Find where the given text appears and provide that cell's center as [x, y] coordinate. 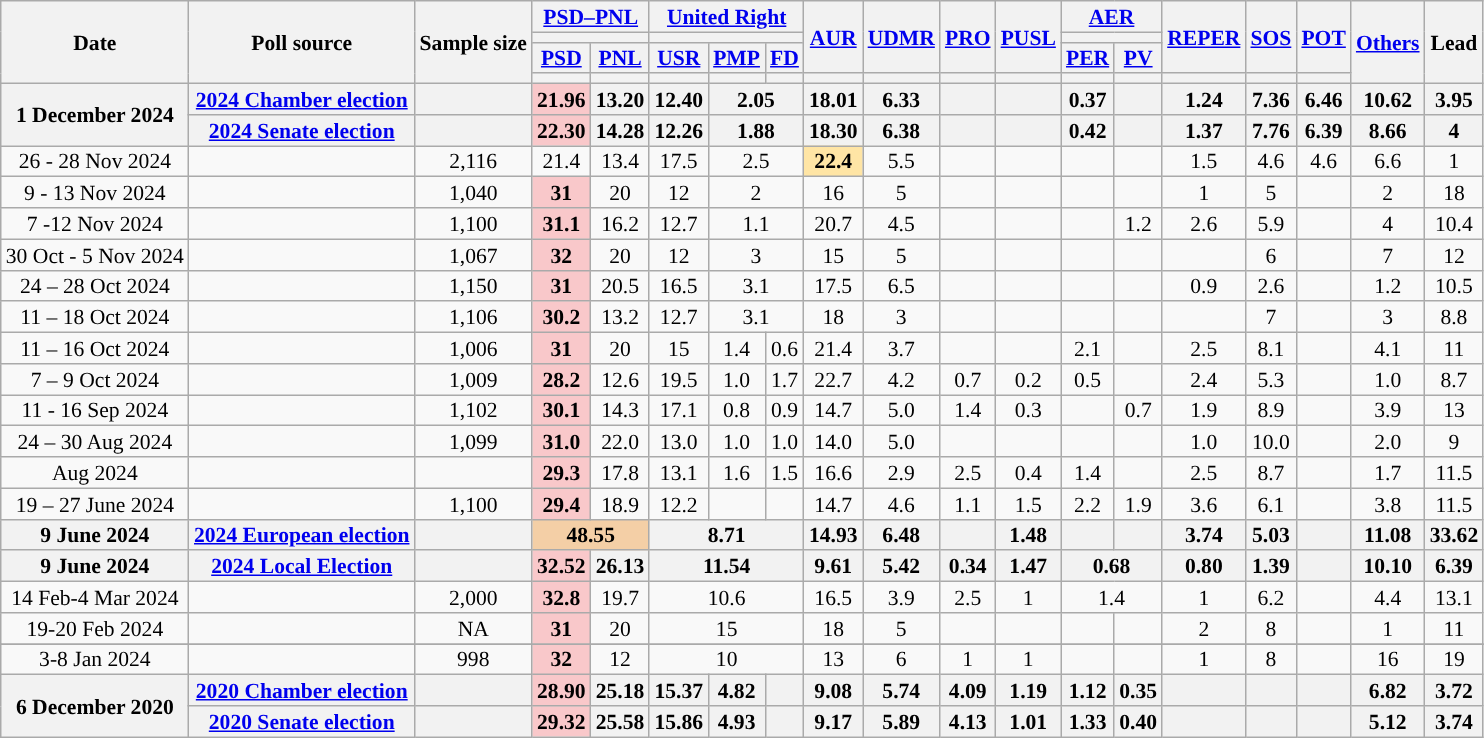
0.37 [1088, 100]
2.1 [1088, 348]
18.30 [834, 130]
30.2 [562, 318]
5.89 [902, 722]
2.0 [1388, 442]
0.34 [968, 566]
UDMR [902, 37]
3.72 [1454, 690]
25.18 [620, 690]
13.20 [620, 100]
7.76 [1270, 130]
11 – 18 Oct 2024 [95, 318]
1.12 [1088, 690]
48.55 [590, 534]
29.3 [562, 472]
14 Feb-4 Mar 2024 [95, 598]
10.0 [1270, 442]
1.48 [1028, 534]
17.8 [620, 472]
0.3 [1028, 410]
4.13 [968, 722]
4.4 [1388, 598]
1,150 [474, 286]
10.10 [1388, 566]
20.7 [834, 224]
PV [1138, 58]
21.96 [562, 100]
15.86 [678, 722]
7.36 [1270, 100]
6.5 [902, 286]
9.61 [834, 566]
8.66 [1388, 130]
26.13 [620, 566]
19-20 Feb 2024 [95, 628]
4.5 [902, 224]
5.9 [1270, 224]
8.1 [1270, 348]
32.8 [562, 598]
0.4 [1028, 472]
13.4 [620, 162]
15.37 [678, 690]
2024 Chamber election [302, 100]
0.6 [784, 348]
8.71 [726, 534]
REPER [1204, 37]
24 – 30 Aug 2024 [95, 442]
2.05 [756, 100]
PSD–PNL [590, 16]
33.62 [1454, 534]
31.0 [562, 442]
20.5 [620, 286]
22.4 [834, 162]
NA [474, 628]
5.5 [902, 162]
14.93 [834, 534]
6.2 [1270, 598]
3.8 [1388, 504]
5.12 [1388, 722]
2.4 [1204, 380]
5.3 [1270, 380]
8.9 [1270, 410]
17.1 [678, 410]
18.9 [620, 504]
6.82 [1388, 690]
22.30 [562, 130]
AER [1112, 16]
1,099 [474, 442]
2024 Local Election [302, 566]
4.2 [902, 380]
0.68 [1112, 566]
30.1 [562, 410]
0.42 [1088, 130]
Lead [1454, 42]
0.5 [1088, 380]
22.7 [834, 380]
PNL [620, 58]
19 – 27 June 2024 [95, 504]
PRO [968, 37]
7 – 9 Oct 2024 [95, 380]
6 December 2020 [95, 706]
3-8 Jan 2024 [95, 660]
18.01 [834, 100]
5.74 [902, 690]
7 -12 Nov 2024 [95, 224]
FD [784, 58]
1.88 [756, 130]
1,067 [474, 254]
14.0 [834, 442]
16.6 [834, 472]
1,040 [474, 192]
2,116 [474, 162]
3.6 [1204, 504]
1.37 [1204, 130]
3.7 [902, 348]
6.46 [1324, 100]
998 [474, 660]
8.8 [1454, 318]
11.54 [726, 566]
29.32 [562, 722]
2.9 [902, 472]
0.40 [1138, 722]
29.4 [562, 504]
6.38 [902, 130]
10.6 [726, 598]
19 [1454, 660]
9.17 [834, 722]
0.35 [1138, 690]
10 [726, 660]
5.03 [1270, 534]
Poll source [302, 42]
1,106 [474, 318]
3.95 [1454, 100]
4.93 [736, 722]
31.1 [562, 224]
0.8 [736, 410]
13.0 [678, 442]
2020 Senate election [302, 722]
4.82 [736, 690]
2.2 [1088, 504]
0.80 [1204, 566]
30 Oct - 5 Nov 2024 [95, 254]
11.08 [1388, 534]
2020 Chamber election [302, 690]
28.2 [562, 380]
PSD [562, 58]
2024 European election [302, 534]
11 – 16 Oct 2024 [95, 348]
10.62 [1388, 100]
12.40 [678, 100]
12.2 [678, 504]
4.1 [1388, 348]
5.42 [902, 566]
1.33 [1088, 722]
13.2 [620, 318]
22.0 [620, 442]
6.1 [1270, 504]
12.6 [620, 380]
19.7 [620, 598]
32.52 [562, 566]
24 – 28 Oct 2024 [95, 286]
Aug 2024 [95, 472]
6.33 [902, 100]
Date [95, 42]
1,102 [474, 410]
6.6 [1388, 162]
1,009 [474, 380]
25.58 [620, 722]
9 - 13 Nov 2024 [95, 192]
1.47 [1028, 566]
1,006 [474, 348]
1.01 [1028, 722]
Others [1388, 42]
9 [1454, 442]
10.5 [1454, 286]
2,000 [474, 598]
Sample size [474, 42]
PER [1088, 58]
16.2 [620, 224]
SOS [1270, 37]
14.28 [620, 130]
11 - 16 Sep 2024 [95, 410]
6.48 [902, 534]
1 December 2024 [95, 115]
PMP [736, 58]
2024 Senate election [302, 130]
4.09 [968, 690]
14.3 [620, 410]
26 - 28 Nov 2024 [95, 162]
1.6 [736, 472]
AUR [834, 37]
9.08 [834, 690]
PUSL [1028, 37]
United Right [726, 16]
28.90 [562, 690]
1.24 [1204, 100]
USR [678, 58]
10.4 [1454, 224]
0.2 [1028, 380]
1.39 [1270, 566]
1.19 [1028, 690]
19.5 [678, 380]
12.26 [678, 130]
POT [1324, 37]
